For the text-containing cell, return its midpoint in (x, y) coordinate format. 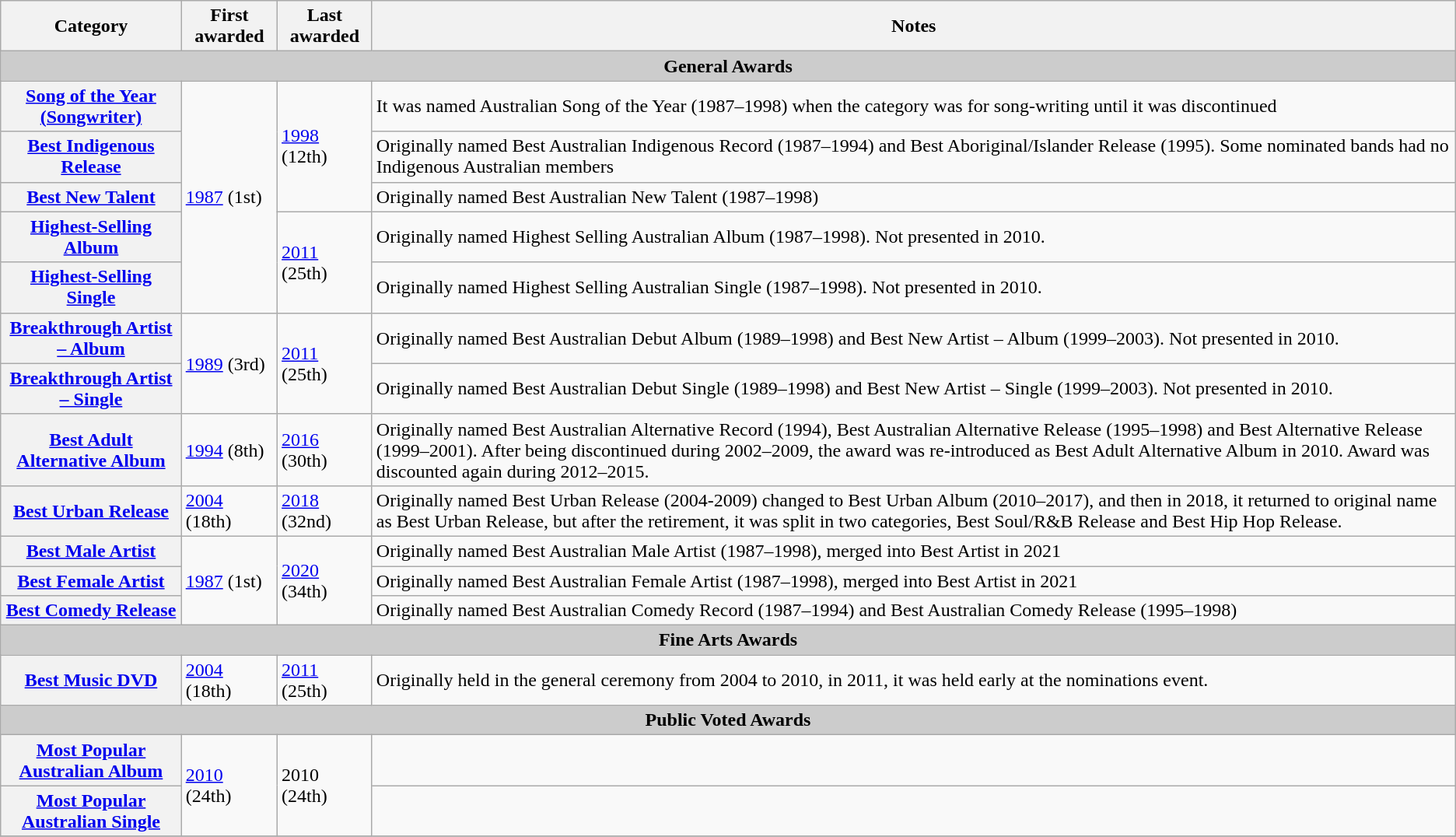
Originally named Best Australian Debut Album (1989–1998) and Best New Artist – Album (1999–2003). Not presented in 2010. (913, 338)
Fine Arts Awards (728, 640)
1998 (12th) (325, 146)
Most Popular Australian Album (91, 761)
Breakthrough Artist – Single (91, 389)
Originally named Best Australian Debut Single (1989–1998) and Best New Artist – Single (1999–2003). Not presented in 2010. (913, 389)
Breakthrough Artist – Album (91, 338)
Best Female Artist (91, 581)
2020 (34th) (325, 580)
Originally named Best Australian Comedy Record (1987–1994) and Best Australian Comedy Release (1995–1998) (913, 611)
Song of the Year (Songwriter) (91, 106)
Originally named Best Australian New Talent (1987–1998) (913, 197)
Best Urban Release (91, 510)
Highest-Selling Album (91, 236)
Public Voted Awards (728, 720)
Notes (913, 26)
Best Adult Alternative Album (91, 450)
Originally named Highest Selling Australian Album (1987–1998). Not presented in 2010. (913, 236)
Originally named Best Australian Female Artist (1987–1998), merged into Best Artist in 2021 (913, 581)
Most Popular Australian Single (91, 811)
Last awarded (325, 26)
First awarded (229, 26)
Best Male Artist (91, 551)
Highest-Selling Single (91, 288)
It was named Australian Song of the Year (1987–1998) when the category was for song-writing until it was discontinued (913, 106)
1989 (3rd) (229, 363)
Best Comedy Release (91, 611)
1994 (8th) (229, 450)
Originally named Highest Selling Australian Single (1987–1998). Not presented in 2010. (913, 288)
Best Indigenous Release (91, 157)
Originally held in the general ceremony from 2004 to 2010, in 2011, it was held early at the nominations event. (913, 680)
Best New Talent (91, 197)
Originally named Best Australian Male Artist (1987–1998), merged into Best Artist in 2021 (913, 551)
Category (91, 26)
General Awards (728, 66)
2018 (32nd) (325, 510)
Best Music DVD (91, 680)
2016 (30th) (325, 450)
